Detect which cell encompasses the target text, then output its [X, Y] center coordinate. 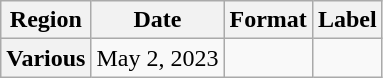
Various [46, 58]
Format [268, 20]
Date [158, 20]
Region [46, 20]
Label [347, 20]
May 2, 2023 [158, 58]
